Return the (x, y) coordinate for the center point of the cell that contains the specified text.  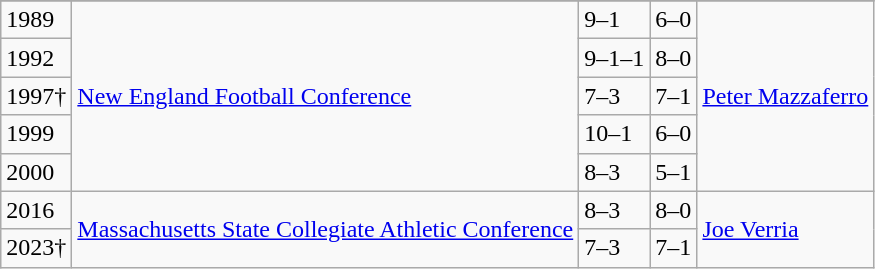
Massachusetts State Collegiate Athletic Conference (326, 229)
9–1 (614, 20)
2023† (36, 248)
Peter Mazzaferro (786, 96)
2000 (36, 172)
1997† (36, 96)
Joe Verria (786, 229)
1999 (36, 134)
10–1 (614, 134)
1989 (36, 20)
2016 (36, 210)
9–1–1 (614, 58)
1992 (36, 58)
New England Football Conference (326, 96)
5–1 (674, 172)
